Return the [X, Y] coordinate for the center point of the cell that contains the specified text.  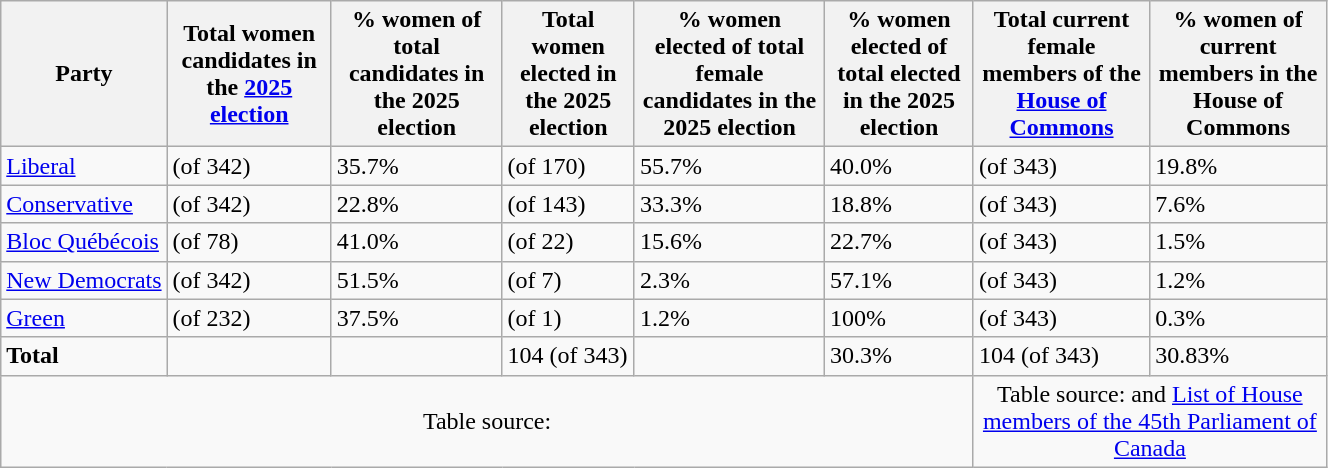
41.0% [416, 242]
33.3% [729, 204]
(of 1) [568, 318]
0.3% [1238, 318]
15.6% [729, 242]
% women of total candidates in the 2025 election [416, 74]
19.8% [1238, 166]
37.5% [416, 318]
57.1% [900, 280]
% women of current members in the House of Commons [1238, 74]
1.5% [1238, 242]
40.0% [900, 166]
Total current female members of the House of Commons [1061, 74]
(of 170) [568, 166]
30.3% [900, 356]
51.5% [416, 280]
7.6% [1238, 204]
Total women candidates in the 2025 election [249, 74]
22.7% [900, 242]
(of 78) [249, 242]
Party [84, 74]
35.7% [416, 166]
Total women elected in the 2025 election [568, 74]
30.83% [1238, 356]
Liberal [84, 166]
Green [84, 318]
(of 22) [568, 242]
18.8% [900, 204]
% women elected of total elected in the 2025 election [900, 74]
Table source: [488, 421]
Total [84, 356]
100% [900, 318]
Table source: and List of House members of the 45th Parliament of Canada [1150, 421]
2.3% [729, 280]
New Democrats [84, 280]
(of 7) [568, 280]
55.7% [729, 166]
Conservative [84, 204]
22.8% [416, 204]
(of 143) [568, 204]
(of 232) [249, 318]
Bloc Québécois [84, 242]
% women elected of total female candidates in the 2025 election [729, 74]
